Detect which cell encompasses the target text, then output its [x, y] center coordinate. 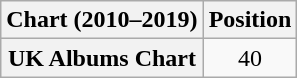
Position [250, 20]
UK Albums Chart [102, 58]
Chart (2010–2019) [102, 20]
40 [250, 58]
